Determine the [x, y] coordinate at the center of the cell enclosing the given text.  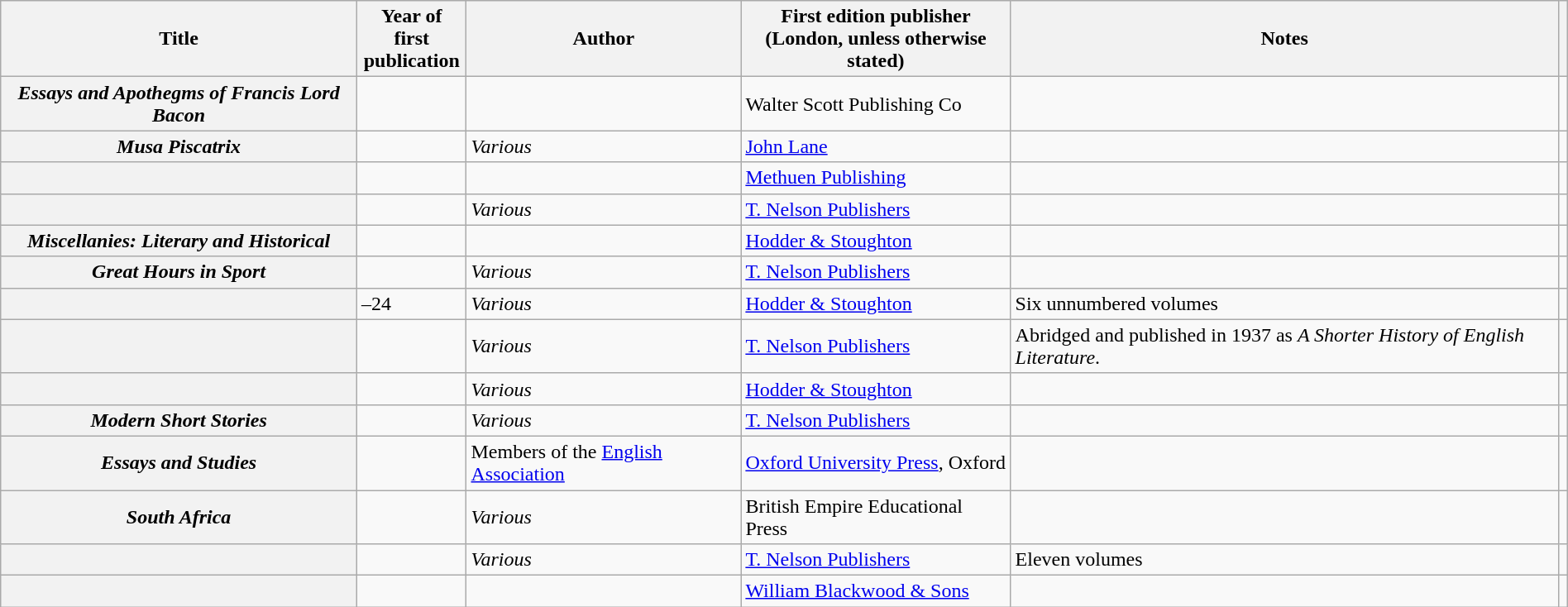
Author [604, 39]
William Blackwood & Sons [876, 591]
Abridged and published in 1937 as A Shorter History of English Literature. [1284, 346]
Musa Piscatrix [179, 146]
Methuen Publishing [876, 178]
Walter Scott Publishing Co [876, 104]
Miscellanies: Literary and Historical [179, 241]
Great Hours in Sport [179, 272]
British Empire Educational Press [876, 516]
Essays and Apothegms of Francis Lord Bacon [179, 104]
Essays and Studies [179, 463]
Title [179, 39]
First edition publisher(London, unless otherwise stated) [876, 39]
John Lane [876, 146]
South Africa [179, 516]
Oxford University Press, Oxford [876, 463]
Members of the English Association [604, 463]
Notes [1284, 39]
–24 [411, 303]
Modern Short Stories [179, 420]
Six unnumbered volumes [1284, 303]
Year of firstpublication [411, 39]
Eleven volumes [1284, 560]
